For the text-containing cell, return its midpoint in [x, y] coordinate format. 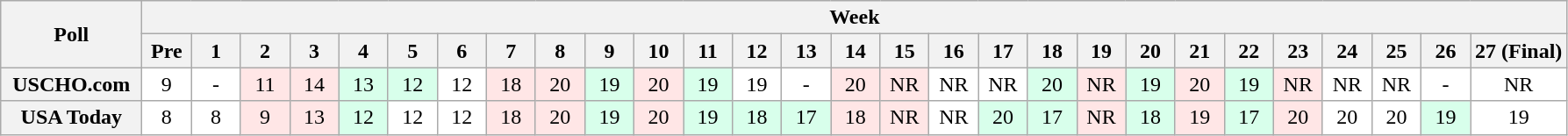
16 [954, 51]
26 [1445, 51]
1 [216, 51]
10 [658, 51]
15 [905, 51]
USA Today [72, 118]
22 [1249, 51]
25 [1396, 51]
27 (Final) [1519, 51]
Pre [167, 51]
21 [1199, 51]
24 [1347, 51]
7 [511, 51]
USCHO.com [72, 84]
4 [363, 51]
6 [462, 51]
5 [412, 51]
3 [314, 51]
23 [1298, 51]
2 [265, 51]
Poll [72, 34]
Week [855, 18]
